Output the (X, Y) coordinate of the center of the cell containing the given text.  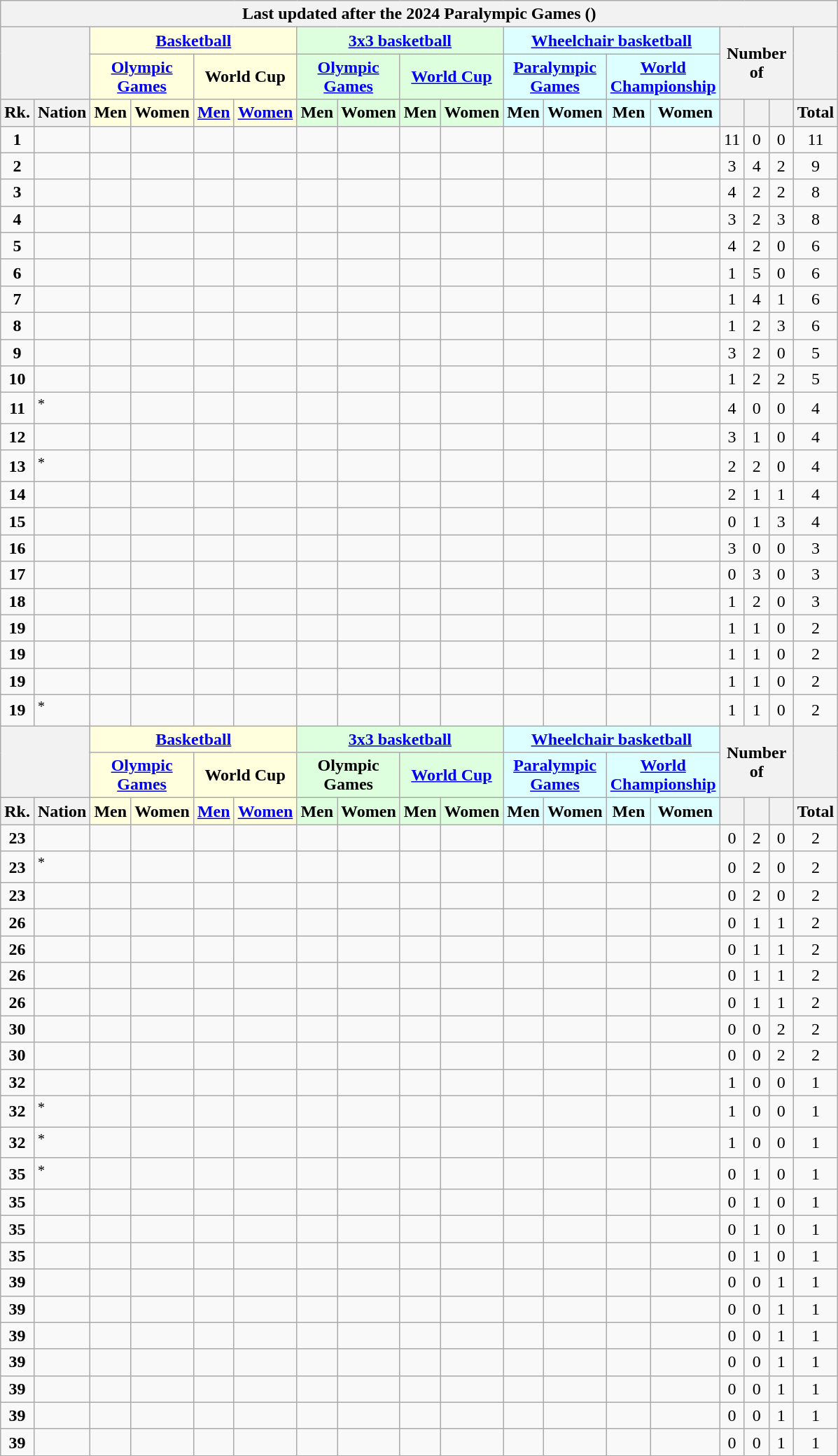
15 (18, 521)
18 (18, 601)
10 (18, 379)
14 (18, 495)
16 (18, 548)
17 (18, 575)
7 (18, 299)
13 (18, 466)
Last updated after the 2024 Paralympic Games () (419, 14)
12 (18, 437)
